Locate the cell with the specified text and output its (X, Y) center coordinate. 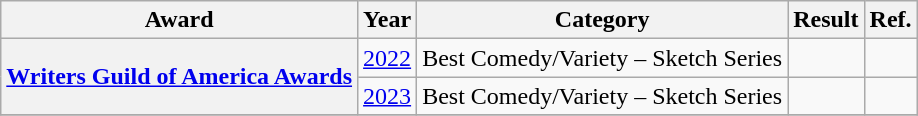
Result (826, 20)
Writers Guild of America Awards (180, 77)
2022 (388, 58)
Year (388, 20)
Award (180, 20)
Ref. (890, 20)
Category (602, 20)
2023 (388, 96)
